From the cell containing the given text, extract its center point as [x, y] coordinate. 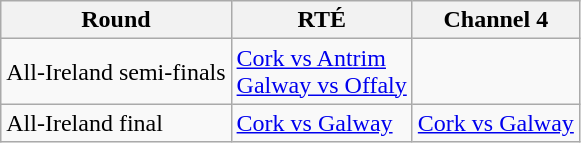
All-Ireland semi-finals [116, 72]
RTÉ [322, 20]
Round [116, 20]
Channel 4 [496, 20]
All-Ireland final [116, 123]
Cork vs AntrimGalway vs Offaly [322, 72]
